Capture the cell that displays the provided text and extract its [X, Y] central coordinate. 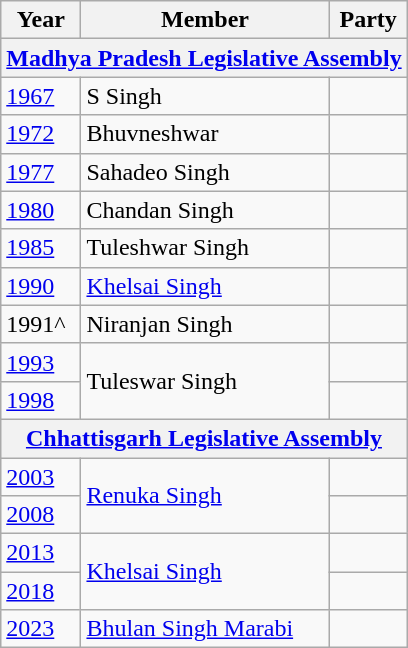
2003 [41, 477]
1993 [41, 362]
1990 [41, 286]
Year [41, 20]
Chandan Singh [205, 210]
2023 [41, 629]
Tuleshwar Singh [205, 248]
1967 [41, 96]
2018 [41, 591]
1980 [41, 210]
Party [368, 20]
2008 [41, 515]
Chhattisgarh Legislative Assembly [204, 438]
Niranjan Singh [205, 324]
Member [205, 20]
Sahadeo Singh [205, 172]
1991^ [41, 324]
1977 [41, 172]
S Singh [205, 96]
Bhulan Singh Marabi [205, 629]
1985 [41, 248]
1998 [41, 400]
1972 [41, 134]
Renuka Singh [205, 496]
2013 [41, 553]
Tuleswar Singh [205, 381]
Bhuvneshwar [205, 134]
Madhya Pradesh Legislative Assembly [204, 58]
